Return [X, Y] of the center of cell containing provided text 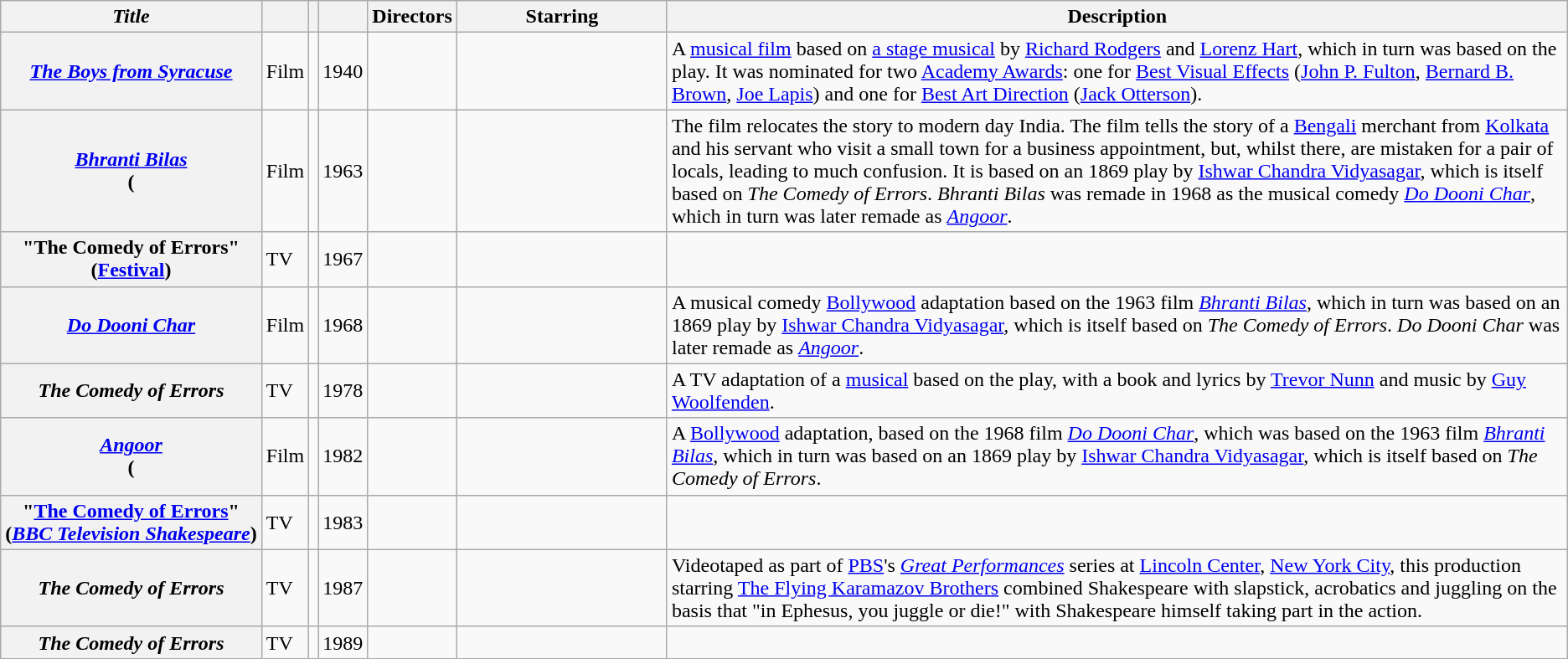
"The Comedy of Errors"(BBC Television Shakespeare) [132, 523]
1963 [343, 171]
Do Dooni Char [132, 325]
1982 [343, 456]
Angoor( [132, 456]
1968 [343, 325]
Title [132, 17]
1983 [343, 523]
"The Comedy of Errors"(Festival) [132, 260]
1987 [343, 588]
Starring [561, 17]
1967 [343, 260]
The Boys from Syracuse [132, 71]
A TV adaptation of a musical based on the play, with a book and lyrics by Trevor Nunn and music by Guy Woolfenden. [1117, 390]
1989 [343, 642]
Description [1117, 17]
1940 [343, 71]
1978 [343, 390]
Bhranti Bilas( [132, 171]
Directors [412, 17]
